Return (x, y) of the center of cell containing provided text 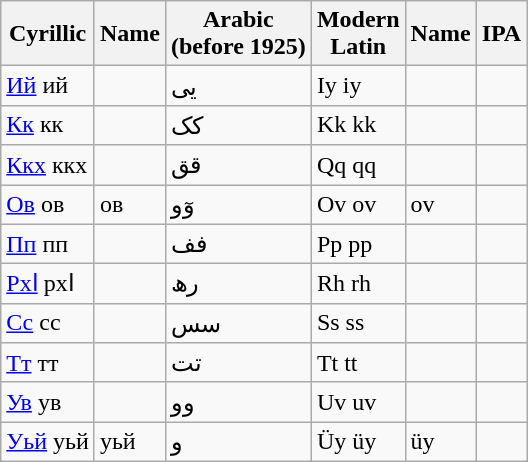
Uv uv (358, 402)
Ув ув (48, 402)
سس (238, 323)
تت (238, 363)
وٓو (238, 204)
Cyrillic (48, 34)
Тт тт (48, 363)
Ов ов (48, 204)
Ss ss (358, 323)
IPA (502, 34)
Iy iy (358, 86)
Кк кк (48, 125)
ModernLatin (358, 34)
Kk kk (358, 125)
ов (130, 204)
Rh rh (358, 284)
Рхӏ рхӏ (48, 284)
Arabic(before 1925) (238, 34)
و (238, 442)
üy (440, 442)
уьй (130, 442)
Уьй уьй (48, 442)
فف (238, 244)
Tt tt (358, 363)
ov (440, 204)
Сс сс (48, 323)
Пп пп (48, 244)
Üy üy (358, 442)
Pp pp (358, 244)
Qq qq (358, 165)
Ккх ккх (48, 165)
کک (238, 125)
وو (238, 402)
رھ (238, 284)
قق (238, 165)
Ий ий (48, 86)
یی (238, 86)
Ov ov (358, 204)
